Detect which cell encompasses the target text, then output its (x, y) center coordinate. 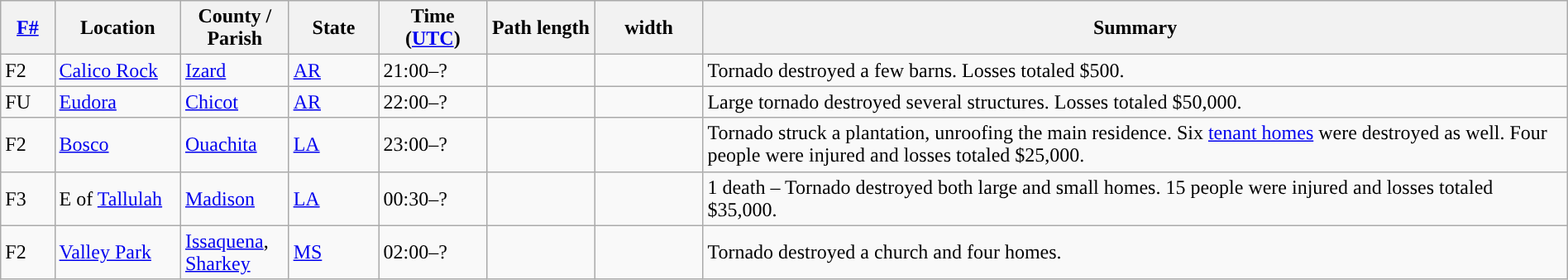
FU (28, 102)
State (334, 28)
County / Parish (235, 28)
Calico Rock (117, 70)
Location (117, 28)
23:00–? (433, 144)
Time (UTC) (433, 28)
Valley Park (117, 252)
Eudora (117, 102)
Tornado destroyed a few barns. Losses totaled $500. (1135, 70)
Issaquena, Sharkey (235, 252)
Tornado destroyed a church and four homes. (1135, 252)
00:30–? (433, 199)
22:00–? (433, 102)
Large tornado destroyed several structures. Losses totaled $50,000. (1135, 102)
1 death – Tornado destroyed both large and small homes. 15 people were injured and losses totaled $35,000. (1135, 199)
width (648, 28)
21:00–? (433, 70)
Madison (235, 199)
Ouachita (235, 144)
Summary (1135, 28)
Bosco (117, 144)
02:00–? (433, 252)
Path length (541, 28)
Chicot (235, 102)
F3 (28, 199)
E of Tallulah (117, 199)
MS (334, 252)
F# (28, 28)
Izard (235, 70)
